Locate the cell with the specified text and output its (X, Y) center coordinate. 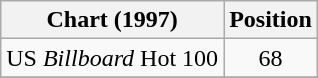
US Billboard Hot 100 (112, 58)
Position (271, 20)
68 (271, 58)
Chart (1997) (112, 20)
